Find where the given text appears and provide that cell's center as (X, Y) coordinate. 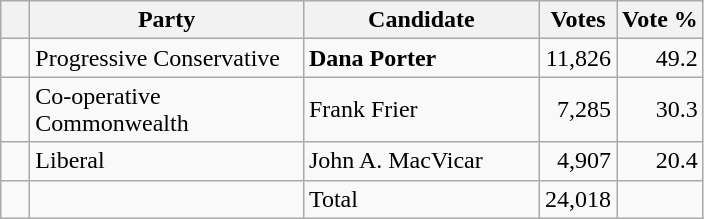
Liberal (167, 161)
7,285 (578, 110)
Total (421, 199)
4,907 (578, 161)
30.3 (660, 110)
John A. MacVicar (421, 161)
Vote % (660, 20)
24,018 (578, 199)
20.4 (660, 161)
Frank Frier (421, 110)
11,826 (578, 58)
Votes (578, 20)
Candidate (421, 20)
Co-operative Commonwealth (167, 110)
49.2 (660, 58)
Dana Porter (421, 58)
Party (167, 20)
Progressive Conservative (167, 58)
